Return [x, y] of the center of cell containing provided text 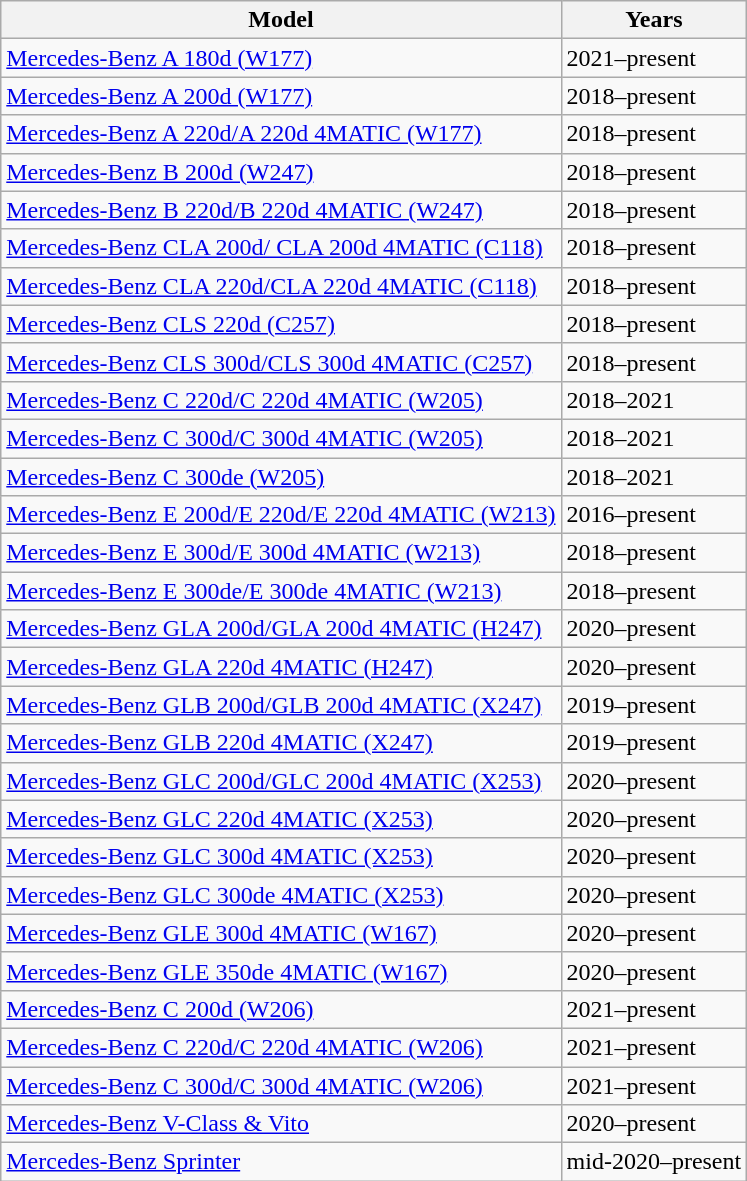
Model [281, 20]
Mercedes-Benz GLA 220d 4MATIC (H247) [281, 667]
Mercedes-Benz CLA 200d/ CLA 200d 4MATIC (C118) [281, 248]
Mercedes-Benz E 200d/E 220d/E 220d 4MATIC (W213) [281, 515]
Mercedes-Benz CLS 300d/CLS 300d 4MATIC (C257) [281, 362]
Mercedes-Benz B 220d/B 220d 4MATIC (W247) [281, 210]
Mercedes-Benz C 300d/C 300d 4MATIC (W205) [281, 438]
Mercedes-Benz Sprinter [281, 1162]
Mercedes-Benz GLC 300d 4MATIC (X253) [281, 857]
2016–present [654, 515]
Mercedes-Benz GLC 200d/GLC 200d 4MATIC (X253) [281, 781]
Years [654, 20]
Mercedes-Benz CLA 220d/CLA 220d 4MATIC (C118) [281, 286]
Mercedes-Benz E 300d/E 300d 4MATIC (W213) [281, 553]
mid-2020–present [654, 1162]
Mercedes-Benz CLS 220d (C257) [281, 324]
Mercedes-Benz A 220d/A 220d 4MATIC (W177) [281, 134]
Mercedes-Benz C 300de (W205) [281, 477]
Mercedes-Benz GLC 220d 4MATIC (X253) [281, 819]
Mercedes-Benz GLE 350de 4MATIC (W167) [281, 971]
Mercedes-Benz GLA 200d/GLA 200d 4MATIC (H247) [281, 629]
Mercedes-Benz GLB 220d 4MATIC (X247) [281, 743]
Mercedes-Benz A 200d (W177) [281, 96]
Mercedes-Benz B 200d (W247) [281, 172]
Mercedes-Benz GLB 200d/GLB 200d 4MATIC (X247) [281, 705]
Mercedes-Benz GLC 300de 4MATIC (X253) [281, 895]
Mercedes-Benz C 220d/C 220d 4MATIC (W205) [281, 400]
Mercedes-Benz C 220d/C 220d 4MATIC (W206) [281, 1047]
Mercedes-Benz V-Class & Vito [281, 1124]
Mercedes-Benz A 180d (W177) [281, 58]
Mercedes-Benz C 200d (W206) [281, 1009]
Mercedes-Benz GLE 300d 4MATIC (W167) [281, 933]
Mercedes-Benz C 300d/C 300d 4MATIC (W206) [281, 1085]
Mercedes-Benz E 300de/E 300de 4MATIC (W213) [281, 591]
